From the cell containing the given text, extract its center point as (X, Y) coordinate. 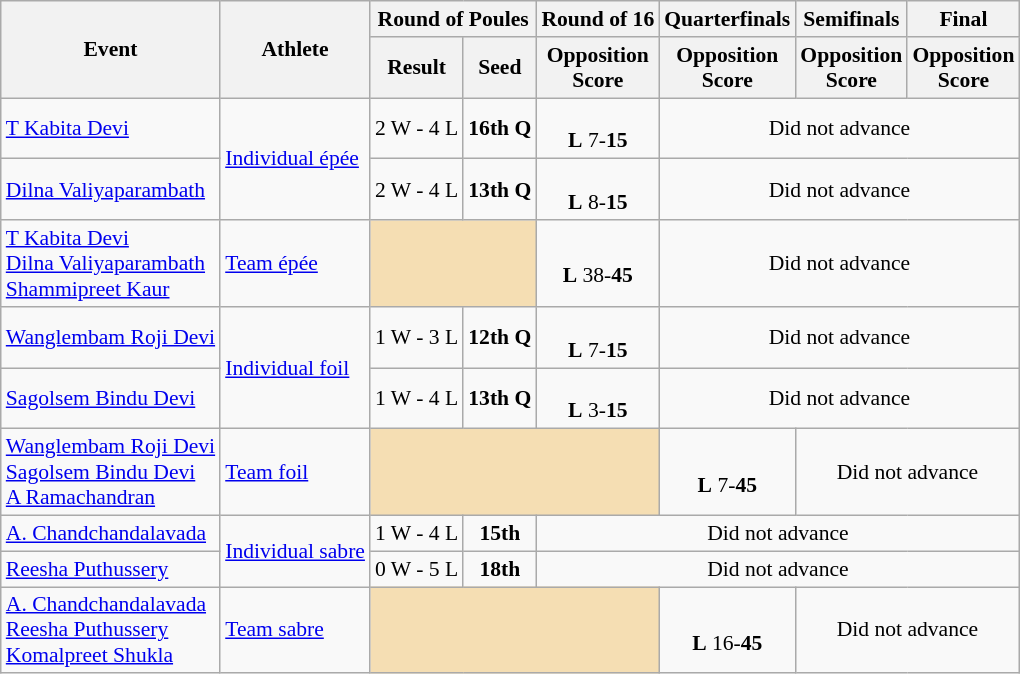
12th Q (500, 338)
Individual sabre (295, 552)
Quarterfinals (727, 19)
Round of 16 (598, 19)
Individual épée (295, 159)
Result (416, 68)
Reesha Puthussery (110, 569)
Wanglembam Roji DeviSagolsem Bindu DeviA Ramachandran (110, 472)
Team foil (295, 472)
L 3-15 (598, 398)
Round of Poules (453, 19)
A. ChandchandalavadaReesha PuthusseryKomalpreet Shukla (110, 630)
Sagolsem Bindu Devi (110, 398)
16th Q (500, 128)
Team sabre (295, 630)
Wanglembam Roji Devi (110, 338)
L 7-45 (727, 472)
Semifinals (851, 19)
Event (110, 50)
L 16-45 (727, 630)
Individual foil (295, 368)
T Kabita Devi (110, 128)
1 W - 3 L (416, 338)
Team épée (295, 264)
L 8-15 (598, 190)
T Kabita DeviDilna ValiyaparambathShammipreet Kaur (110, 264)
18th (500, 569)
15th (500, 534)
A. Chandchandalavada (110, 534)
Athlete (295, 50)
Seed (500, 68)
L 38-45 (598, 264)
0 W - 5 L (416, 569)
Dilna Valiyaparambath (110, 190)
Final (963, 19)
